For the text-containing cell, return its midpoint in (X, Y) coordinate format. 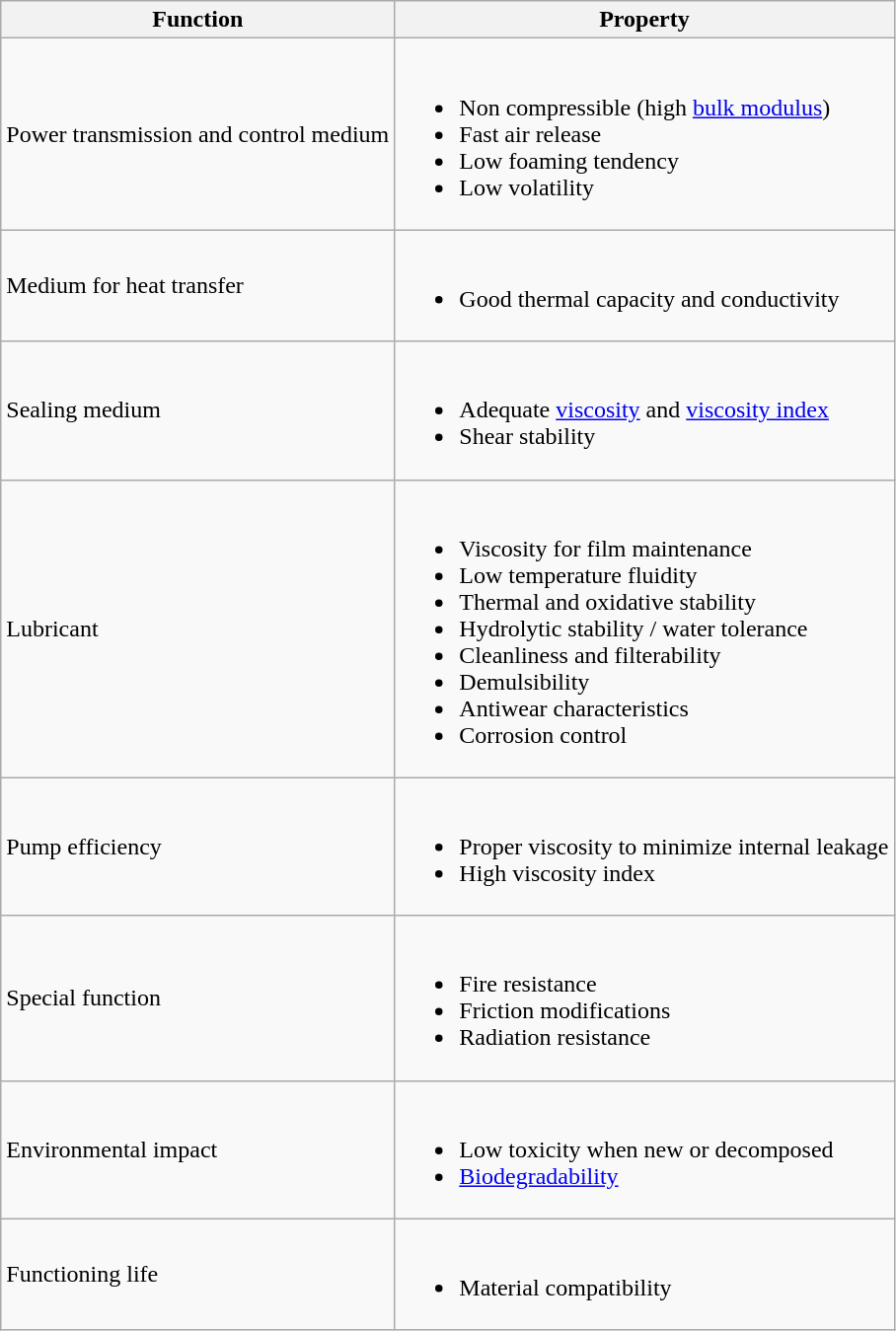
Low toxicity when new or decomposedBiodegradability (644, 1149)
Adequate viscosity and viscosity indexShear stability (644, 410)
Sealing medium (197, 410)
Functioning life (197, 1275)
Environmental impact (197, 1149)
Medium for heat transfer (197, 286)
Power transmission and control medium (197, 134)
Function (197, 20)
Special function (197, 998)
Pump efficiency (197, 847)
Property (644, 20)
Non compressible (high bulk modulus)Fast air releaseLow foaming tendencyLow volatility (644, 134)
Good thermal capacity and conductivity (644, 286)
Lubricant (197, 629)
Fire resistanceFriction modificationsRadiation resistance (644, 998)
Material compatibility (644, 1275)
Proper viscosity to minimize internal leakageHigh viscosity index (644, 847)
